Determine the [X, Y] coordinate at the center of the cell enclosing the given text.  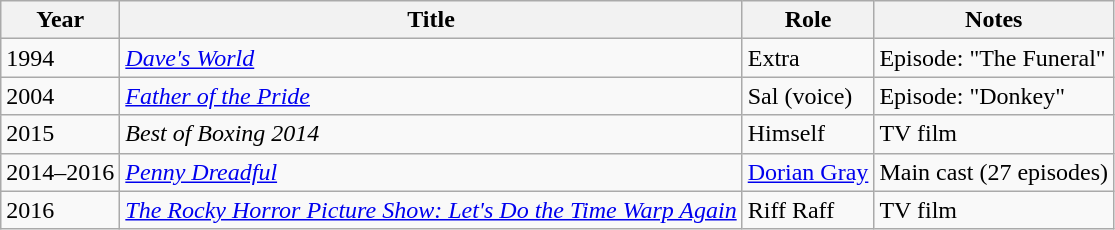
2016 [60, 210]
Title [431, 20]
2015 [60, 134]
Penny Dreadful [431, 172]
2014–2016 [60, 172]
Riff Raff [808, 210]
Notes [994, 20]
The Rocky Horror Picture Show: Let's Do the Time Warp Again [431, 210]
Extra [808, 58]
Role [808, 20]
Himself [808, 134]
Best of Boxing 2014 [431, 134]
Sal (voice) [808, 96]
Dave's World [431, 58]
Main cast (27 episodes) [994, 172]
Father of the Pride [431, 96]
Dorian Gray [808, 172]
Episode: "The Funeral" [994, 58]
1994 [60, 58]
2004 [60, 96]
Episode: "Donkey" [994, 96]
Year [60, 20]
